Output the (X, Y) coordinate of the center of the cell containing the given text.  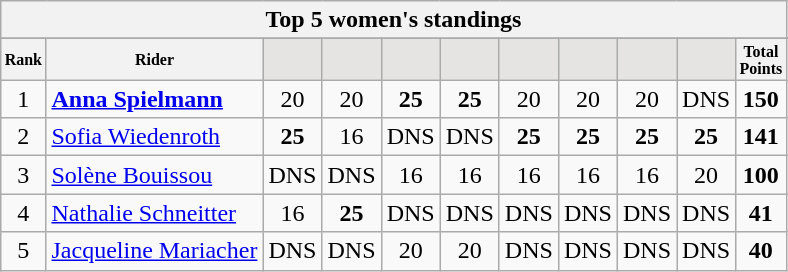
Rank (24, 60)
Nathalie Schneitter (154, 213)
TotalPoints (762, 60)
41 (762, 213)
Top 5 women's standings (394, 20)
4 (24, 213)
141 (762, 137)
3 (24, 175)
100 (762, 175)
Solène Bouissou (154, 175)
40 (762, 251)
Anna Spielmann (154, 99)
Rider (154, 60)
Sofia Wiedenroth (154, 137)
150 (762, 99)
2 (24, 137)
5 (24, 251)
1 (24, 99)
Jacqueline Mariacher (154, 251)
